Detect which cell encompasses the target text, then output its [x, y] center coordinate. 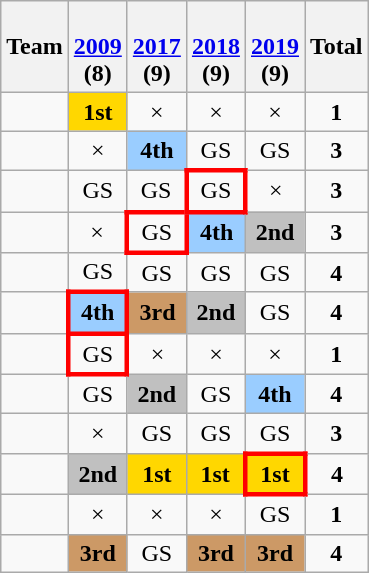
Team [35, 47]
2017 (9) [156, 47]
2018 (9) [216, 47]
2019 (9) [274, 47]
2009 (8) [98, 47]
Total [337, 47]
